Detect which cell encompasses the target text, then output its (x, y) center coordinate. 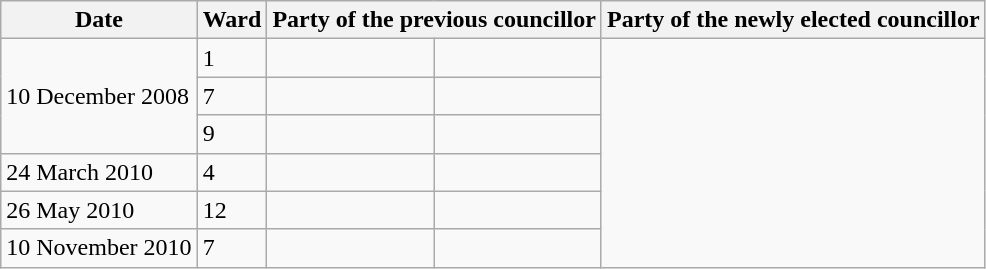
4 (232, 172)
Party of the previous councillor (434, 20)
10 December 2008 (99, 96)
12 (232, 210)
Ward (232, 20)
9 (232, 134)
Party of the newly elected councillor (793, 20)
10 November 2010 (99, 248)
Date (99, 20)
1 (232, 58)
24 March 2010 (99, 172)
26 May 2010 (99, 210)
